Search for the cell housing the specified text and yield its (x, y) center coordinate. 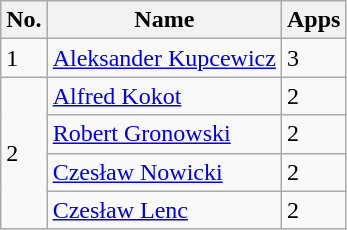
1 (24, 58)
Robert Gronowski (164, 134)
Alfred Kokot (164, 96)
3 (313, 58)
Apps (313, 20)
No. (24, 20)
Name (164, 20)
Czesław Nowicki (164, 172)
Aleksander Kupcewicz (164, 58)
Czesław Lenc (164, 210)
